Find where the given text appears and provide that cell's center as [X, Y] coordinate. 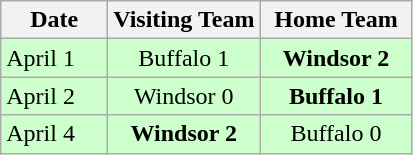
April 2 [54, 96]
April 1 [54, 58]
Windsor 0 [184, 96]
Date [54, 20]
Buffalo 0 [336, 134]
Visiting Team [184, 20]
Home Team [336, 20]
April 4 [54, 134]
